Identify which cell holds the provided text, then report its (X, Y) central coordinate. 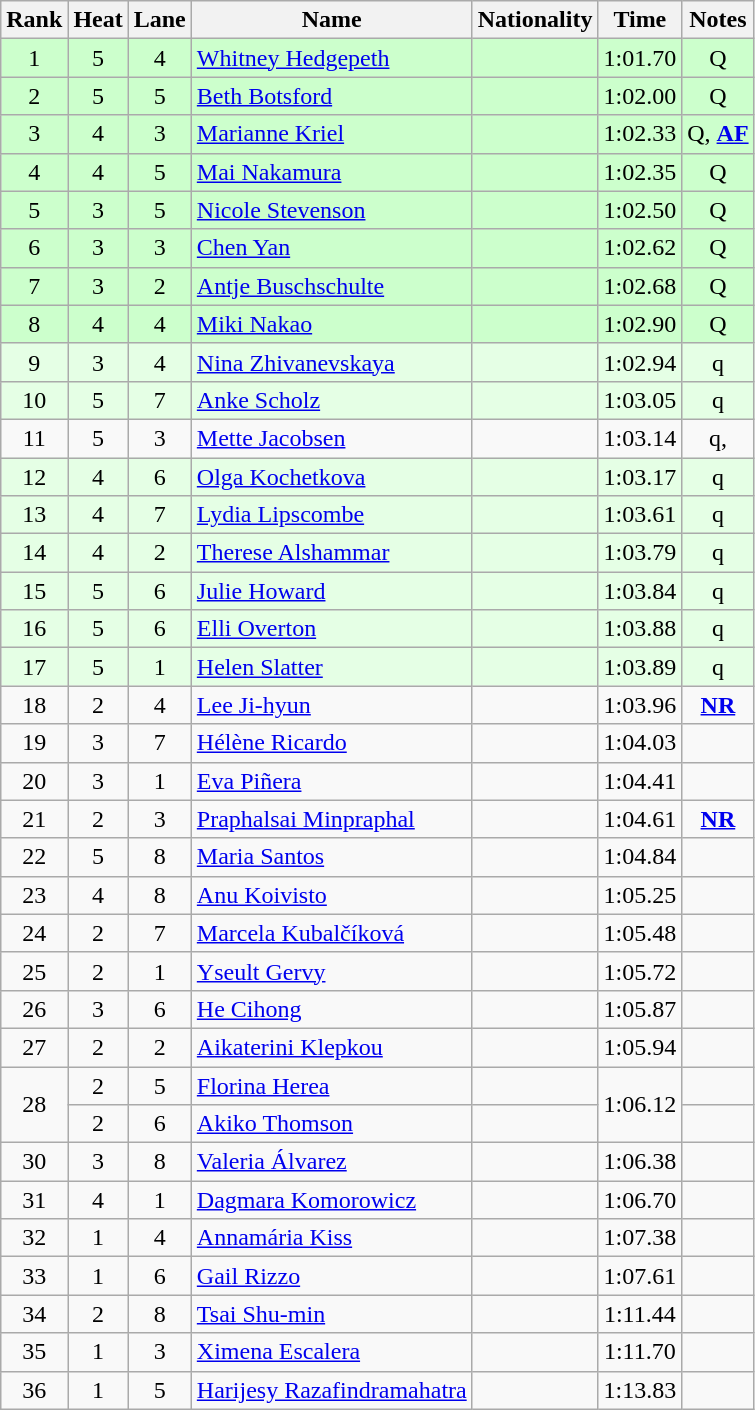
Rank (34, 20)
Aikaterini Klepkou (332, 1047)
1:02.35 (640, 172)
Antje Buschschulte (332, 286)
19 (34, 743)
Annamária Kiss (332, 1238)
1:05.72 (640, 971)
36 (34, 1390)
33 (34, 1276)
Chen Yan (332, 248)
Miki Nakao (332, 324)
1:01.70 (640, 58)
Dagmara Komorowicz (332, 1200)
1:02.33 (640, 134)
1:06.38 (640, 1162)
1:05.87 (640, 1009)
12 (34, 477)
28 (34, 1104)
25 (34, 971)
Time (640, 20)
1:03.84 (640, 591)
Praphalsai Minpraphal (332, 819)
Nicole Stevenson (332, 210)
1:04.61 (640, 819)
Tsai Shu-min (332, 1314)
Mai Nakamura (332, 172)
1:02.94 (640, 362)
Name (332, 20)
Gail Rizzo (332, 1276)
14 (34, 553)
Maria Santos (332, 857)
Helen Slatter (332, 667)
1:02.50 (640, 210)
1:03.79 (640, 553)
20 (34, 781)
Yseult Gervy (332, 971)
Elli Overton (332, 629)
1:03.96 (640, 705)
24 (34, 933)
1:06.70 (640, 1200)
Notes (718, 20)
Q, AF (718, 134)
31 (34, 1200)
1:04.41 (640, 781)
23 (34, 895)
1:03.88 (640, 629)
Julie Howard (332, 591)
Nationality (535, 20)
1:03.14 (640, 438)
22 (34, 857)
35 (34, 1352)
30 (34, 1162)
Beth Botsford (332, 96)
Eva Piñera (332, 781)
1:07.38 (640, 1238)
1:07.61 (640, 1276)
Therese Alshammar (332, 553)
Hélène Ricardo (332, 743)
1:04.03 (640, 743)
He Cihong (332, 1009)
Anke Scholz (332, 400)
Heat (98, 20)
1:03.89 (640, 667)
27 (34, 1047)
Nina Zhivanevskaya (332, 362)
21 (34, 819)
1:05.25 (640, 895)
Lane (160, 20)
13 (34, 515)
1:02.90 (640, 324)
Mette Jacobsen (332, 438)
Anu Koivisto (332, 895)
1:03.61 (640, 515)
1:03.05 (640, 400)
1:05.48 (640, 933)
1:11.44 (640, 1314)
Marianne Kriel (332, 134)
q, (718, 438)
1:02.62 (640, 248)
Ximena Escalera (332, 1352)
32 (34, 1238)
Marcela Kubalčíková (332, 933)
16 (34, 629)
Florina Herea (332, 1085)
11 (34, 438)
10 (34, 400)
Lydia Lipscombe (332, 515)
1:04.84 (640, 857)
15 (34, 591)
18 (34, 705)
1:06.12 (640, 1104)
1:05.94 (640, 1047)
Olga Kochetkova (332, 477)
1:02.00 (640, 96)
Whitney Hedgepeth (332, 58)
1:03.17 (640, 477)
26 (34, 1009)
1:02.68 (640, 286)
Lee Ji-hyun (332, 705)
34 (34, 1314)
9 (34, 362)
1:13.83 (640, 1390)
17 (34, 667)
Valeria Álvarez (332, 1162)
1:11.70 (640, 1352)
Harijesy Razafindramahatra (332, 1390)
Akiko Thomson (332, 1124)
